Capture the cell that displays the provided text and extract its [X, Y] central coordinate. 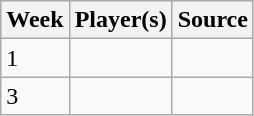
1 [35, 58]
Week [35, 20]
Player(s) [120, 20]
Source [212, 20]
3 [35, 96]
